For the text-containing cell, return its midpoint in (X, Y) coordinate format. 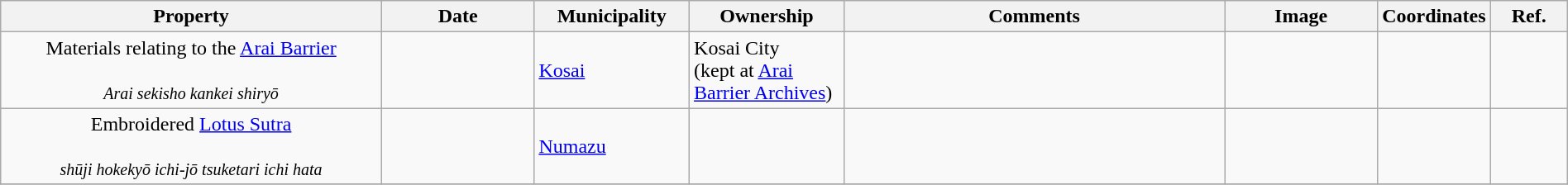
Materials relating to the Arai BarrierArai sekisho kankei shiryō (192, 70)
Embroidered Lotus Sutrashūji hokekyō ichi-jō tsuketari ichi hata (192, 146)
Date (457, 17)
Comments (1034, 17)
Kosai City(kept at Arai Barrier Archives) (767, 70)
Numazu (612, 146)
Ownership (767, 17)
Municipality (612, 17)
Coordinates (1434, 17)
Property (192, 17)
Ref. (1528, 17)
Kosai (612, 70)
Image (1302, 17)
